Find where the given text appears and provide that cell's center as (X, Y) coordinate. 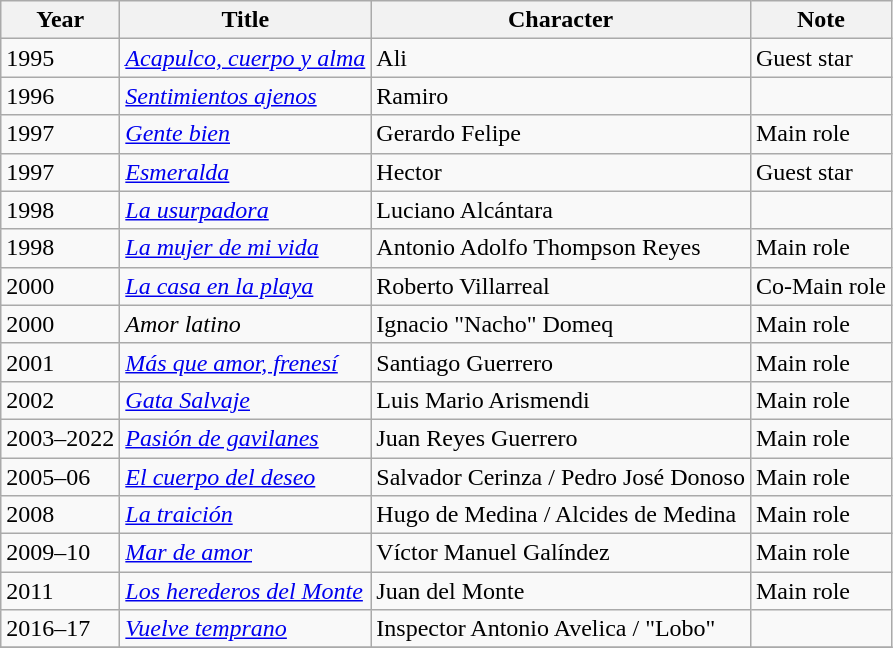
1995 (60, 58)
2001 (60, 362)
La mujer de mi vida (246, 248)
Character (561, 20)
Esmeralda (246, 172)
Vuelve temprano (246, 629)
Ali (561, 58)
2011 (60, 591)
Year (60, 20)
Note (820, 20)
Los herederos del Monte (246, 591)
Ignacio "Nacho" Domeq (561, 324)
Juan Reyes Guerrero (561, 438)
Salvador Cerinza / Pedro José Donoso (561, 477)
Ramiro (561, 96)
Pasión de gavilanes (246, 438)
Gerardo Felipe (561, 134)
2005–06 (60, 477)
Santiago Guerrero (561, 362)
Hugo de Medina / Alcides de Medina (561, 515)
Title (246, 20)
1996 (60, 96)
2002 (60, 400)
Hector (561, 172)
2009–10 (60, 553)
La traición (246, 515)
Juan del Monte (561, 591)
Gente bien (246, 134)
Co-Main role (820, 286)
Antonio Adolfo Thompson Reyes (561, 248)
2003–2022 (60, 438)
La casa en la playa (246, 286)
Sentimientos ajenos (246, 96)
Gata Salvaje (246, 400)
Inspector Antonio Avelica / "Lobo" (561, 629)
Luis Mario Arismendi (561, 400)
Acapulco, cuerpo y alma (246, 58)
Más que amor, frenesí (246, 362)
Luciano Alcántara (561, 210)
Víctor Manuel Galíndez (561, 553)
2016–17 (60, 629)
La usurpadora (246, 210)
El cuerpo del deseo (246, 477)
Roberto Villarreal (561, 286)
Mar de amor (246, 553)
2008 (60, 515)
Amor latino (246, 324)
